From the cell containing the given text, extract its center point as (X, Y) coordinate. 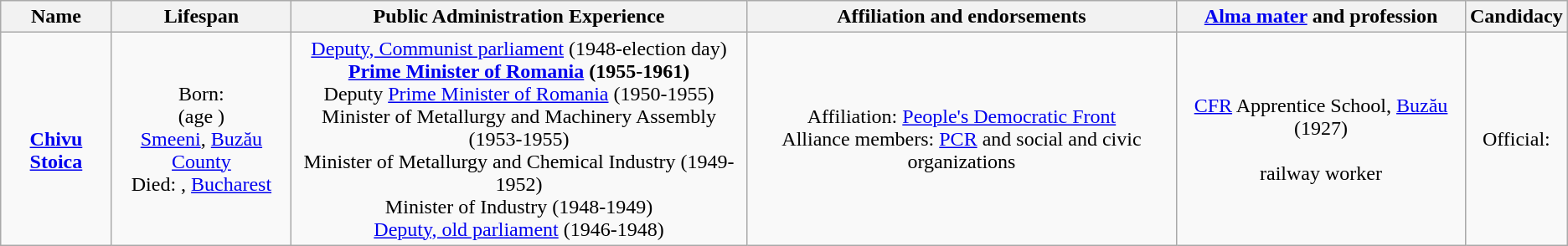
Affiliation: People's Democratic FrontAlliance members: PCR and social and civic organizations (962, 139)
Alma mater and profession (1322, 17)
Candidacy (1516, 17)
Lifespan (201, 17)
Affiliation and endorsements (962, 17)
Official: (1516, 139)
Born: (age )Smeeni, Buzău CountyDied: , Bucharest (201, 139)
Name (56, 17)
CFR Apprentice School, Buzău (1927)railway worker (1322, 139)
Public Administration Experience (519, 17)
Chivu Stoica (56, 139)
